Locate the cell with the specified text and output its [x, y] center coordinate. 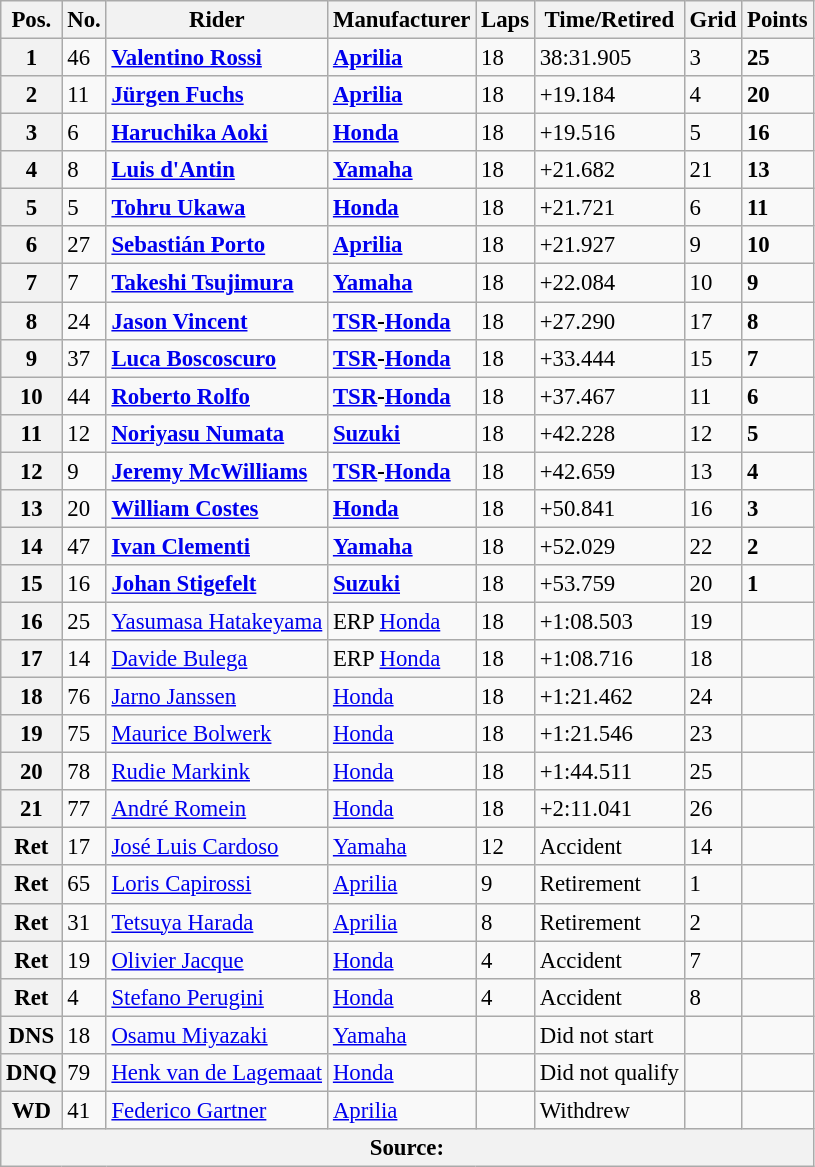
Loris Capirossi [216, 885]
Laps [506, 20]
Jason Vincent [216, 321]
Time/Retired [609, 20]
Jeremy McWilliams [216, 471]
Luis d'Antin [216, 170]
Takeshi Tsujimura [216, 283]
André Romein [216, 809]
Henk van de Lagemaat [216, 1073]
Olivier Jacque [216, 960]
+53.759 [609, 584]
+27.290 [609, 321]
75 [84, 734]
Manufacturer [402, 20]
Did not start [609, 1035]
+42.228 [609, 433]
Rudie Markink [216, 772]
Haruchika Aoki [216, 133]
+22.084 [609, 283]
Roberto Rolfo [216, 396]
José Luis Cardoso [216, 847]
Jarno Janssen [216, 697]
Jürgen Fuchs [216, 95]
76 [84, 697]
DNQ [32, 1073]
Pos. [32, 20]
+1:21.462 [609, 697]
79 [84, 1073]
Rider [216, 20]
65 [84, 885]
Valentino Rossi [216, 58]
Points [778, 20]
Source: [407, 1148]
+33.444 [609, 358]
41 [84, 1110]
+21.682 [609, 170]
+21.721 [609, 208]
Maurice Bolwerk [216, 734]
No. [84, 20]
31 [84, 922]
Yasumasa Hatakeyama [216, 621]
27 [84, 245]
77 [84, 809]
+1:21.546 [609, 734]
Osamu Miyazaki [216, 1035]
Tohru Ukawa [216, 208]
46 [84, 58]
+1:44.511 [609, 772]
37 [84, 358]
26 [712, 809]
Federico Gartner [216, 1110]
+19.516 [609, 133]
+50.841 [609, 509]
Luca Boscoscuro [216, 358]
+1:08.716 [609, 659]
38:31.905 [609, 58]
DNS [32, 1035]
23 [712, 734]
Did not qualify [609, 1073]
Stefano Perugini [216, 997]
44 [84, 396]
Sebastián Porto [216, 245]
+21.927 [609, 245]
+2:11.041 [609, 809]
Tetsuya Harada [216, 922]
William Costes [216, 509]
Noriyasu Numata [216, 433]
Johan Stigefelt [216, 584]
47 [84, 546]
22 [712, 546]
+52.029 [609, 546]
78 [84, 772]
+37.467 [609, 396]
Davide Bulega [216, 659]
Ivan Clementi [216, 546]
Withdrew [609, 1110]
Grid [712, 20]
+42.659 [609, 471]
+1:08.503 [609, 621]
+19.184 [609, 95]
WD [32, 1110]
